Search for the cell housing the specified text and yield its (x, y) center coordinate. 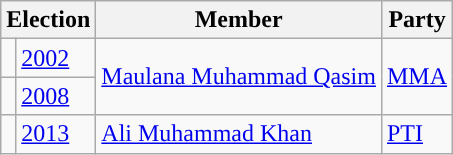
Ali Muhammad Khan (239, 134)
Member (239, 20)
2013 (56, 134)
MMA (416, 77)
PTI (416, 134)
Election (48, 20)
Party (416, 20)
2002 (56, 58)
2008 (56, 96)
Maulana Muhammad Qasim (239, 77)
